Extract the (x, y) coordinate from the center of the cell holding the provided text.  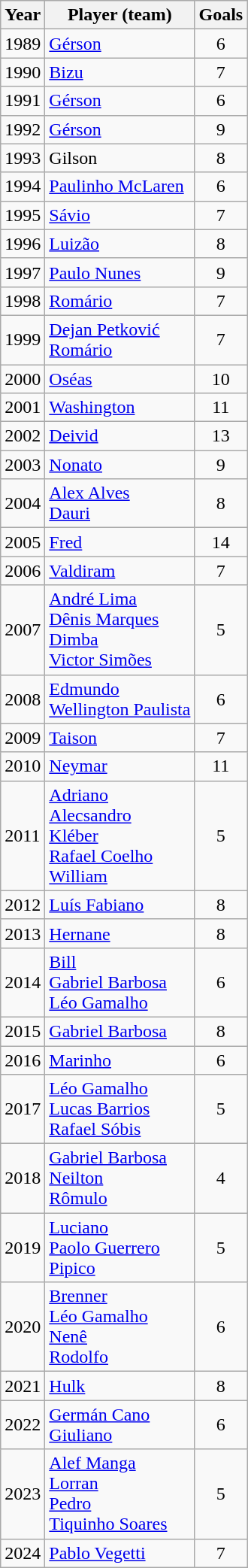
Neymar (120, 766)
1993 (23, 158)
2018 (23, 1178)
1999 (23, 340)
2008 (23, 699)
1991 (23, 101)
Paulinho McLaren (120, 187)
Hulk (120, 1386)
Taison (120, 738)
Brenner Léo Gamalho Nenê Rodolfo (120, 1327)
2010 (23, 766)
Gabriel Barbosa (120, 1031)
2022 (23, 1424)
2009 (23, 738)
Luizão (120, 244)
4 (221, 1178)
1992 (23, 129)
Alex Alves Dauri (120, 504)
Nonato (120, 465)
1990 (23, 72)
2024 (23, 1553)
Gilson (120, 158)
2001 (23, 408)
2007 (23, 630)
Fred (120, 542)
14 (221, 542)
1997 (23, 272)
Valdiram (120, 571)
2006 (23, 571)
Edmundo Wellington Paulista (120, 699)
Sávio (120, 215)
2019 (23, 1248)
Pablo Vegetti (120, 1553)
Léo Gamalho Lucas Barrios Rafael Sóbis (120, 1109)
2012 (23, 905)
Washington (120, 408)
10 (221, 378)
Year (23, 15)
2016 (23, 1060)
2015 (23, 1031)
2002 (23, 436)
Player (team) (120, 15)
2004 (23, 504)
Bill Gabriel Barbosa Léo Gamalho (120, 982)
2023 (23, 1494)
André Lima Dênis Marques Dimba Victor Simões (120, 630)
1996 (23, 244)
Luciano Paolo Guerrero Pipico (120, 1248)
Dejan Petković Romário (120, 340)
1994 (23, 187)
2011 (23, 836)
1989 (23, 44)
Hernane (120, 933)
2000 (23, 378)
Goals (221, 15)
Bizu (120, 72)
1995 (23, 215)
Marinho (120, 1060)
13 (221, 436)
2020 (23, 1327)
Alef Manga Lorran Pedro Tiquinho Soares (120, 1494)
2021 (23, 1386)
Germán Cano Giuliano (120, 1424)
Paulo Nunes (120, 272)
Luís Fabiano (120, 905)
Oséas (120, 378)
2005 (23, 542)
2014 (23, 982)
2017 (23, 1109)
Romário (120, 301)
2013 (23, 933)
Deivid (120, 436)
1998 (23, 301)
Adriano Alecsandro Kléber Rafael Coelho William (120, 836)
Gabriel Barbosa Neilton Rômulo (120, 1178)
2003 (23, 465)
